Return the (x, y) coordinate for the center point of the cell that contains the specified text.  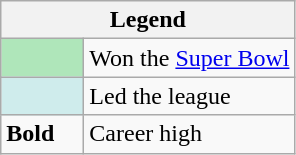
Career high (190, 134)
Led the league (190, 96)
Bold (42, 134)
Legend (148, 20)
Won the Super Bowl (190, 58)
